Pinpoint the cell where the given text exists, returning its [x, y] midpoint coordinate. 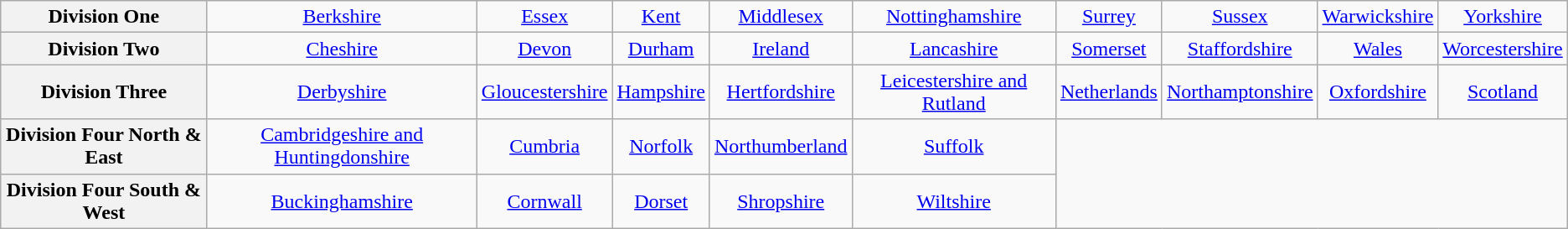
Northumberland [781, 146]
Scotland [1503, 92]
Oxfordshire [1378, 92]
Lancashire [953, 49]
Suffolk [953, 146]
Gloucestershire [544, 92]
Nottinghamshire [953, 17]
Middlesex [781, 17]
Division Three [104, 92]
Staffordshire [1240, 49]
Warwickshire [1378, 17]
Wales [1378, 49]
Somerset [1109, 49]
Buckinghamshire [342, 201]
Cambridgeshire and Huntingdonshire [342, 146]
Devon [544, 49]
Norfolk [661, 146]
Division Four South & West [104, 201]
Derbyshire [342, 92]
Ireland [781, 49]
Surrey [1109, 17]
Yorkshire [1503, 17]
Wiltshire [953, 201]
Durham [661, 49]
Hampshire [661, 92]
Cornwall [544, 201]
Essex [544, 17]
Dorset [661, 201]
Kent [661, 17]
Hertfordshire [781, 92]
Northamptonshire [1240, 92]
Shropshire [781, 201]
Worcestershire [1503, 49]
Leicestershire and Rutland [953, 92]
Netherlands [1109, 92]
Cheshire [342, 49]
Division Two [104, 49]
Division One [104, 17]
Cumbria [544, 146]
Division Four North & East [104, 146]
Sussex [1240, 17]
Berkshire [342, 17]
